Detect which cell encompasses the target text, then output its [x, y] center coordinate. 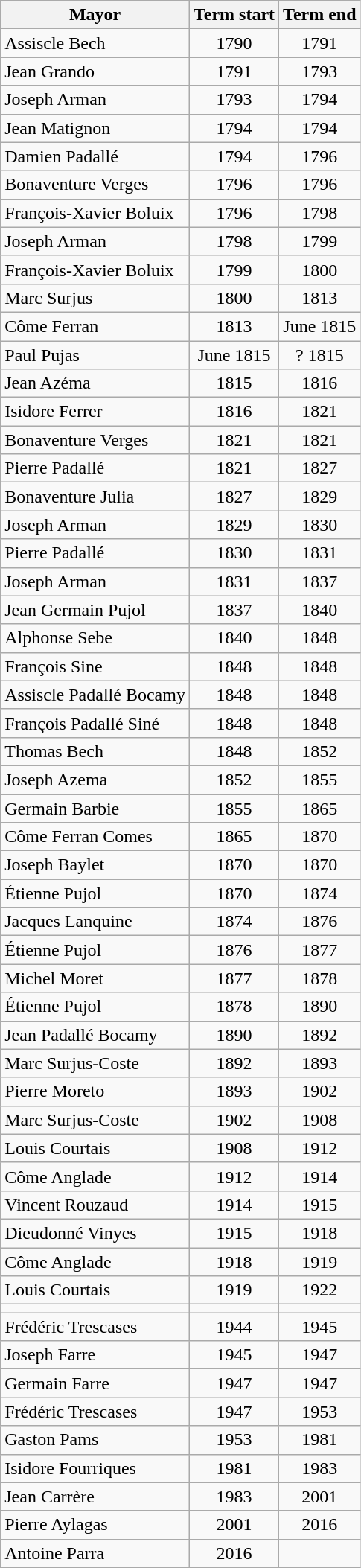
Jean Carrère [95, 1497]
1944 [234, 1327]
Pierre Aylagas [95, 1525]
Jean Grando [95, 71]
Assiscle Padallé Bocamy [95, 695]
Antoine Parra [95, 1553]
Term end [320, 15]
? 1815 [320, 355]
1815 [234, 383]
Côme Ferran [95, 326]
Joseph Farre [95, 1355]
Marc Surjus [95, 298]
Term start [234, 15]
Jacques Lanquine [95, 922]
Bonaventure Julia [95, 497]
Joseph Baylet [95, 865]
Vincent Rouzaud [95, 1205]
Isidore Fourriques [95, 1468]
Assiscle Bech [95, 43]
Alphonse Sebe [95, 638]
Paul Pujas [95, 355]
Joseph Azema [95, 780]
Germain Farre [95, 1383]
François Sine [95, 666]
Germain Barbie [95, 808]
François Padallé Siné [95, 723]
Dieudonné Vinyes [95, 1233]
Jean Matignon [95, 128]
Jean Padallé Bocamy [95, 1035]
Michel Moret [95, 978]
Côme Ferran Comes [95, 837]
Jean Azéma [95, 383]
Thomas Bech [95, 751]
1922 [320, 1290]
Pierre Moreto [95, 1091]
Mayor [95, 15]
1790 [234, 43]
Isidore Ferrer [95, 412]
Jean Germain Pujol [95, 610]
Gaston Pams [95, 1440]
Damien Padallé [95, 156]
